Find where the given text appears and provide that cell's center as (X, Y) coordinate. 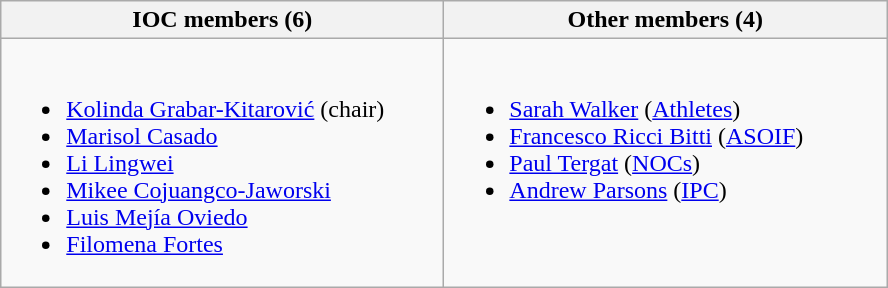
Other members (4) (666, 20)
Sarah Walker (Athletes) Francesco Ricci Bitti (ASOIF) Paul Tergat (NOCs) Andrew Parsons (IPC) (666, 163)
IOC members (6) (222, 20)
Kolinda Grabar-Kitarović (chair) Marisol Casado Li Lingwei Mikee Cojuangco-Jaworski Luis Mejía Oviedo Filomena Fortes (222, 163)
